Pinpoint the cell where the given text exists, returning its [X, Y] midpoint coordinate. 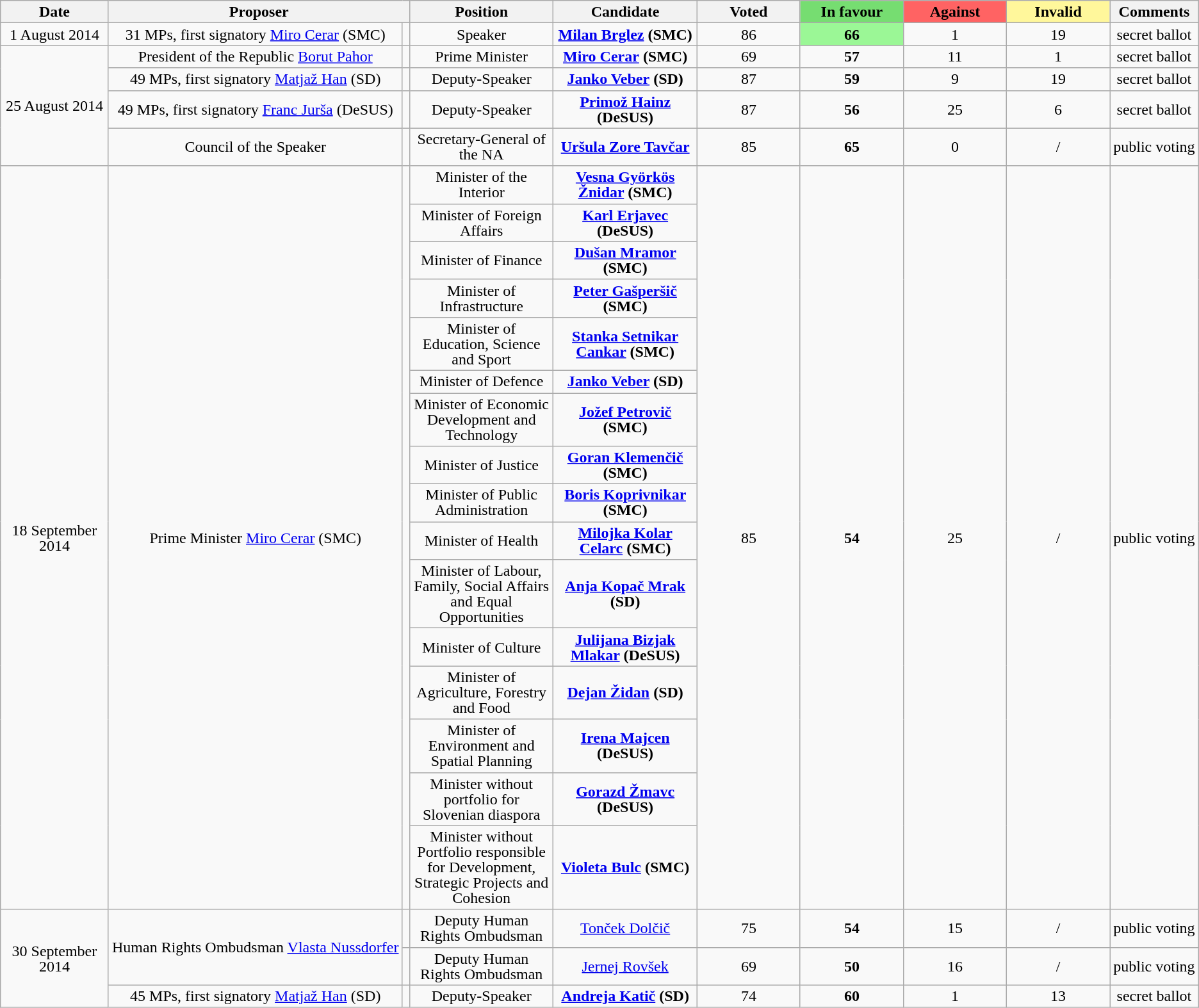
Minister of Defence [481, 382]
Jožef Petrovič (SMC) [625, 420]
Primož Hainz (DeSUS) [625, 109]
Speaker [481, 35]
15 [954, 929]
6 [1058, 109]
Minister of Education, Science and Sport [481, 343]
Minister of Public Administration [481, 503]
Gorazd Žmavc (DeSUS) [625, 799]
Uršula Zore Tavčar [625, 147]
Council of the Speaker [255, 147]
Andreja Katič (SD) [625, 996]
Minister of Labour, Family, Social Affairs and Equal Opportunities [481, 594]
Dejan Židan (SD) [625, 693]
Proposer [259, 12]
49 MPs, first signatory Franc Jurša (DeSUS) [255, 109]
Prime Minister [481, 56]
Minister of the Interior [481, 184]
Minister without Portfolio responsible for Development, Strategic Projects and Cohesion [481, 867]
Secretary-General of the NA [481, 147]
Minister without portfolio for Slovenian diaspora [481, 799]
Voted [748, 12]
Milan Brglez (SMC) [625, 35]
Vesna Györkös Žnidar (SMC) [625, 184]
Invalid [1058, 12]
Karl Erjavec (DeSUS) [625, 223]
9 [954, 79]
Minister of Culture [481, 647]
Irena Majcen (DeSUS) [625, 745]
Prime Minister Miro Cerar (SMC) [255, 538]
31 MPs, first signatory Miro Cerar (SMC) [255, 35]
Date [54, 12]
45 MPs, first signatory Matjaž Han (SD) [255, 996]
Minister of Foreign Affairs [481, 223]
11 [954, 56]
25 August 2014 [54, 106]
66 [852, 35]
50 [852, 966]
65 [852, 147]
Miro Cerar (SMC) [625, 56]
Jernej Rovšek [625, 966]
Goran Klemenčič (SMC) [625, 465]
Milojka Kolar Celarc (SMC) [625, 541]
18 September 2014 [54, 538]
Peter Gašperšič (SMC) [625, 298]
Minister of Infrastructure [481, 298]
Minister of Finance [481, 260]
Minister of Agriculture, Forestry and Food [481, 693]
Anja Kopač Mrak (SD) [625, 594]
Julijana Bizjak Mlakar (DeSUS) [625, 647]
13 [1058, 996]
86 [748, 35]
74 [748, 996]
President of the Republic Borut Pahor [255, 56]
Candidate [625, 12]
30 September 2014 [54, 958]
Boris Koprivnikar (SMC) [625, 503]
Comments [1154, 12]
Minister of Justice [481, 465]
49 MPs, first signatory Matjaž Han (SD) [255, 79]
Position [481, 12]
0 [954, 147]
In favour [852, 12]
16 [954, 966]
60 [852, 996]
Minister of Environment and Spatial Planning [481, 745]
Violeta Bulc (SMC) [625, 867]
59 [852, 79]
Minister of Economic Development and Technology [481, 420]
Minister of Health [481, 541]
Stanka Setnikar Cankar (SMC) [625, 343]
1 August 2014 [54, 35]
Dušan Mramor (SMC) [625, 260]
75 [748, 929]
Against [954, 12]
Tonček Dolčič [625, 929]
57 [852, 56]
56 [852, 109]
Human Rights Ombudsman Vlasta Nussdorfer [255, 947]
